Find where the given text appears and provide that cell's center as [X, Y] coordinate. 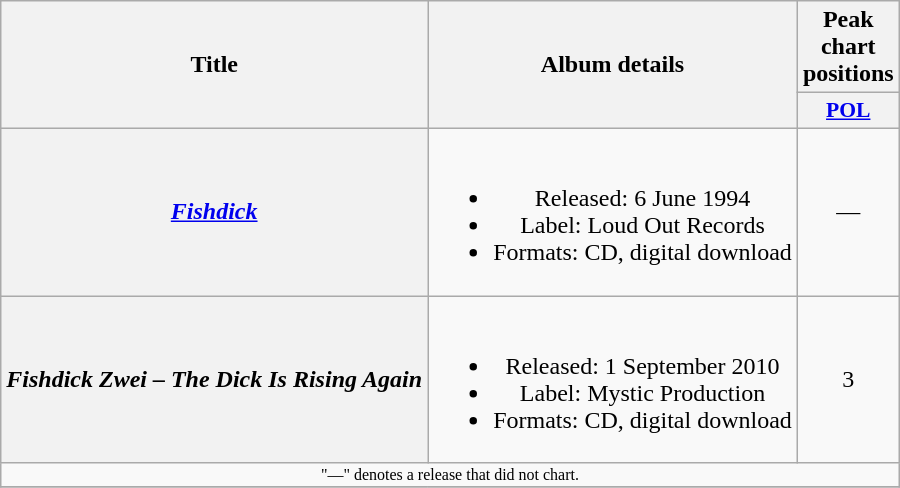
Released: 1 September 2010Label: Mystic ProductionFormats: CD, digital download [613, 380]
"—" denotes a release that did not chart. [450, 475]
Released: 6 June 1994Label: Loud Out RecordsFormats: CD, digital download [613, 212]
— [848, 212]
Fishdick Zwei – The Dick Is Rising Again [214, 380]
Album details [613, 65]
Fishdick [214, 212]
3 [848, 380]
Peak chart positions [848, 47]
POL [848, 111]
Title [214, 65]
